Identify which cell holds the provided text, then report its [X, Y] central coordinate. 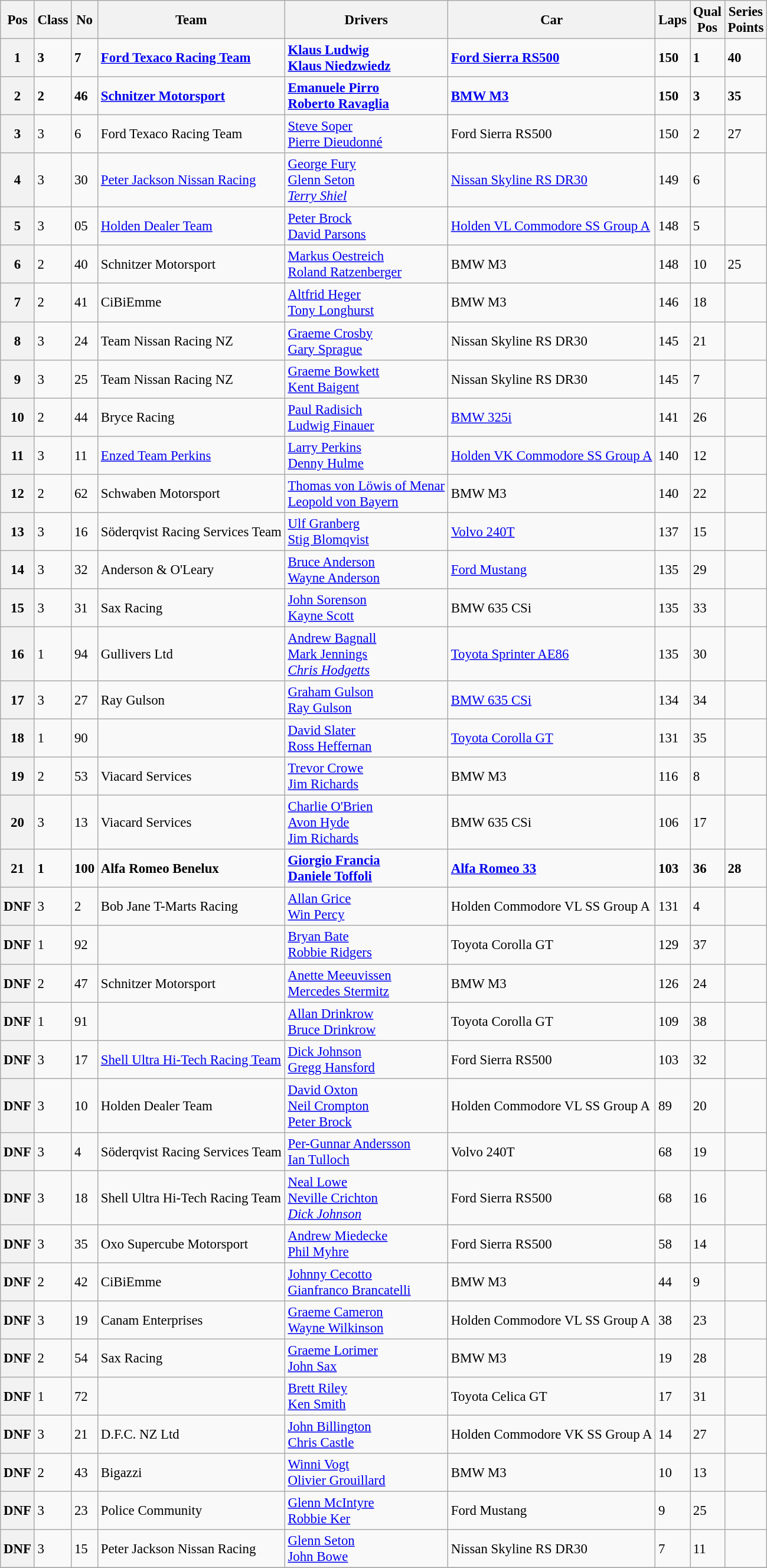
Alfa Romeo 33 [551, 868]
100 [85, 868]
Oxo Supercube Motorsport [191, 1244]
Anette Meeuvissen Mercedes Stermitz [366, 983]
Steve Soper Pierre Dieudonné [366, 135]
David Slater Ross Heffernan [366, 738]
Bryce Racing [191, 417]
Police Community [191, 1511]
Glenn Seton John Bowe [366, 1549]
Gullivers Ltd [191, 654]
91 [85, 1022]
Paul Radisich Ludwig Finauer [366, 417]
Alfa Romeo Benelux [191, 868]
Andrew Miedecke Phil Myhre [366, 1244]
53 [85, 776]
94 [85, 654]
Laps [673, 20]
George Fury Glenn Seton Terry Shiel [366, 180]
Bruce Anderson Wayne Anderson [366, 569]
Emanuele Pirro Roberto Ravaglia [366, 96]
Winni Vogt Olivier Grouillard [366, 1473]
Holden VL Commodore SS Group A [551, 227]
Team [191, 20]
Toyota Celica GT [551, 1396]
146 [673, 302]
106 [673, 823]
43 [85, 1473]
Anderson & O'Leary [191, 569]
Altfrid Heger Tony Longhurst [366, 302]
Schwaben Motorsport [191, 494]
Allan Drinkrow Bruce Drinkrow [366, 1022]
Class [53, 20]
SeriesPoints [745, 20]
Holden Commodore VK SS Group A [551, 1435]
D.F.C. NZ Ltd [191, 1435]
72 [85, 1396]
22 [707, 494]
134 [673, 700]
Bryan Bate Robbie Ridgers [366, 945]
Graeme Bowkett Kent Baigent [366, 379]
41 [85, 302]
Glenn McIntyre Robbie Ker [366, 1511]
109 [673, 1022]
Graham Gulson Ray Gulson [366, 700]
Ulf Granberg Stig Blomqvist [366, 532]
Neal Lowe Neville Crichton Dick Johnson [366, 1198]
42 [85, 1282]
John Billington Chris Castle [366, 1435]
Car [551, 20]
Peter Brock David Parsons [366, 227]
Per-Gunnar Andersson Ian Tulloch [366, 1152]
58 [673, 1244]
137 [673, 532]
34 [707, 700]
Allan Grice Win Percy [366, 907]
62 [85, 494]
Larry Perkins Denny Hulme [366, 455]
Charlie O'Brien Avon Hyde Jim Richards [366, 823]
Canam Enterprises [191, 1321]
149 [673, 180]
Trevor Crowe Jim Richards [366, 776]
Graeme Crosby Gary Sprague [366, 341]
Dick Johnson Gregg Hansford [366, 1060]
47 [85, 983]
Johnny Cecotto Gianfranco Brancatelli [366, 1282]
116 [673, 776]
Pos [18, 20]
90 [85, 738]
No [85, 20]
26 [707, 417]
Drivers [366, 20]
Holden VK Commodore SS Group A [551, 455]
David Oxton Neil Crompton Peter Brock [366, 1106]
John Sorenson Kayne Scott [366, 608]
Brett Riley Ken Smith [366, 1396]
141 [673, 417]
Giorgio Francia Daniele Toffoli [366, 868]
54 [85, 1358]
BMW 325i [551, 417]
Toyota Sprinter AE86 [551, 654]
Graeme Cameron Wayne Wilkinson [366, 1321]
89 [673, 1106]
33 [707, 608]
Markus Oestreich Roland Ratzenberger [366, 265]
36 [707, 868]
Thomas von Löwis of Menar Leopold von Bayern [366, 494]
37 [707, 945]
Graeme Lorimer John Sax [366, 1358]
Klaus Ludwig Klaus Niedzwiedz [366, 58]
129 [673, 945]
Andrew Bagnall Mark Jennings Chris Hodgetts [366, 654]
Ray Gulson [191, 700]
QualPos [707, 20]
92 [85, 945]
05 [85, 227]
46 [85, 96]
29 [707, 569]
Bob Jane T-Marts Racing [191, 907]
Bigazzi [191, 1473]
126 [673, 983]
Enzed Team Perkins [191, 455]
